Find where the given text appears and provide that cell's center as [X, Y] coordinate. 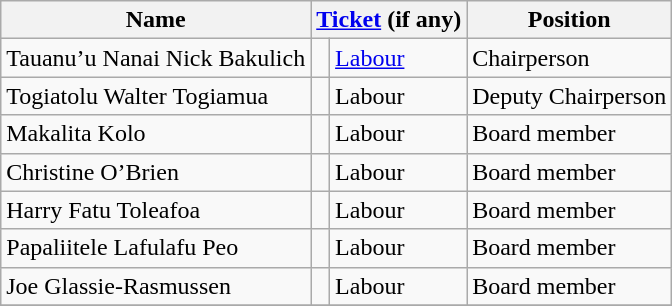
Makalita Kolo [156, 134]
Position [570, 20]
Harry Fatu Toleafoa [156, 210]
Christine O’Brien [156, 172]
Name [156, 20]
Ticket (if any) [389, 20]
Togiatolu Walter Togiamua [156, 96]
Tauanu’u Nanai Nick Bakulich [156, 58]
Deputy Chairperson [570, 96]
Joe Glassie-Rasmussen [156, 286]
Papaliitele Lafulafu Peo [156, 248]
Chairperson [570, 58]
